Pinpoint the cell where the given text exists, returning its (x, y) midpoint coordinate. 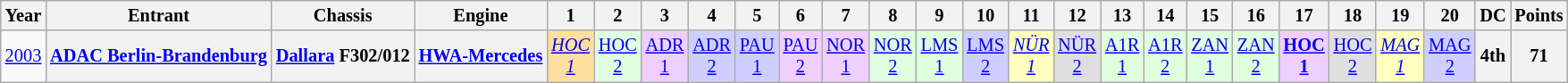
LMS1 (940, 56)
ZAN1 (1210, 56)
Chassis (343, 15)
1 (570, 15)
18 (1353, 15)
3 (665, 15)
NOR1 (845, 56)
16 (1256, 15)
NÜR2 (1077, 56)
19 (1400, 15)
2003 (23, 56)
13 (1122, 15)
71 (1539, 56)
4 (711, 15)
8 (893, 15)
LMS2 (985, 56)
ADR1 (665, 56)
7 (845, 15)
NOR2 (893, 56)
2 (618, 15)
15 (1210, 15)
4th (1492, 56)
10 (985, 15)
5 (758, 15)
Points (1539, 15)
A1R1 (1122, 56)
ADAC Berlin-Brandenburg (159, 56)
MAG2 (1449, 56)
MAG1 (1400, 56)
ADR2 (711, 56)
HWA-Mercedes (481, 56)
12 (1077, 15)
Entrant (159, 15)
17 (1304, 15)
Year (23, 15)
9 (940, 15)
PAU1 (758, 56)
DC (1492, 15)
NÜR1 (1031, 56)
Dallara F302/012 (343, 56)
14 (1165, 15)
PAU2 (801, 56)
11 (1031, 15)
ZAN2 (1256, 56)
Engine (481, 15)
6 (801, 15)
20 (1449, 15)
A1R2 (1165, 56)
